Detect which cell encompasses the target text, then output its [x, y] center coordinate. 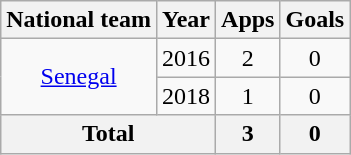
3 [248, 134]
Total [108, 134]
Senegal [79, 77]
Apps [248, 20]
2 [248, 58]
2018 [186, 96]
Year [186, 20]
1 [248, 96]
National team [79, 20]
2016 [186, 58]
Goals [315, 20]
